Identify which cell holds the provided text, then report its [X, Y] central coordinate. 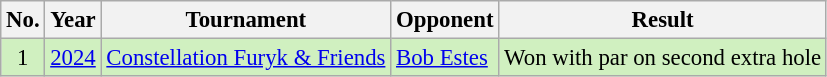
No. [23, 20]
2024 [73, 58]
Year [73, 20]
Opponent [445, 20]
1 [23, 58]
Result [663, 20]
Constellation Furyk & Friends [246, 58]
Won with par on second extra hole [663, 58]
Bob Estes [445, 58]
Tournament [246, 20]
